Return [X, Y] of the center of cell containing provided text 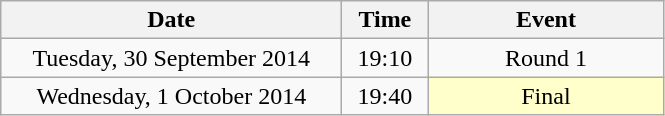
Wednesday, 1 October 2014 [172, 96]
Time [385, 20]
Final [546, 96]
Date [172, 20]
Round 1 [546, 58]
19:40 [385, 96]
19:10 [385, 58]
Tuesday, 30 September 2014 [172, 58]
Event [546, 20]
